From the cell containing the given text, extract its center point as (x, y) coordinate. 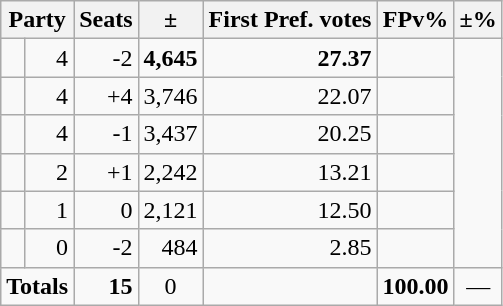
15 (106, 286)
± (170, 20)
2 (48, 172)
484 (170, 248)
22.07 (290, 96)
Party (38, 20)
2.85 (290, 248)
2,242 (170, 172)
First Pref. votes (290, 20)
4,645 (170, 58)
2,121 (170, 210)
-1 (106, 134)
27.37 (290, 58)
100.00 (416, 286)
12.50 (290, 210)
+4 (106, 96)
3,746 (170, 96)
1 (48, 210)
+1 (106, 172)
3,437 (170, 134)
Seats (106, 20)
Totals (38, 286)
13.21 (290, 172)
20.25 (290, 134)
FPv% (416, 20)
— (478, 286)
±% (478, 20)
